Output the [X, Y] coordinate of the center of the cell containing the given text.  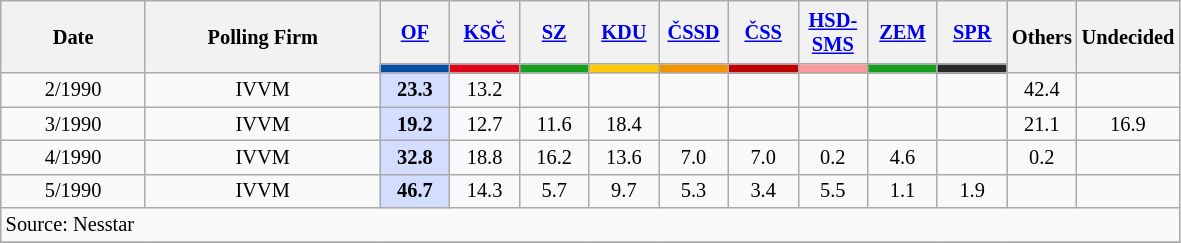
1.1 [903, 191]
23.3 [415, 90]
KDU [624, 32]
12.7 [485, 124]
Undecided [1128, 36]
3/1990 [74, 124]
14.3 [485, 191]
5.7 [554, 191]
13.2 [485, 90]
Date [74, 36]
5.3 [694, 191]
HSD-SMS [833, 32]
ČSSD [694, 32]
SZ [554, 32]
Others [1042, 36]
42.4 [1042, 90]
Polling Firm [262, 36]
11.6 [554, 124]
32.8 [415, 157]
46.7 [415, 191]
9.7 [624, 191]
KSČ [485, 32]
Source: Nesstar [590, 225]
19.2 [415, 124]
5.5 [833, 191]
OF [415, 32]
13.6 [624, 157]
4/1990 [74, 157]
16.2 [554, 157]
SPR [972, 32]
16.9 [1128, 124]
18.8 [485, 157]
21.1 [1042, 124]
ČSS [763, 32]
ZEM [903, 32]
2/1990 [74, 90]
4.6 [903, 157]
1.9 [972, 191]
18.4 [624, 124]
5/1990 [74, 191]
3.4 [763, 191]
